Find where the given text appears and provide that cell's center as [x, y] coordinate. 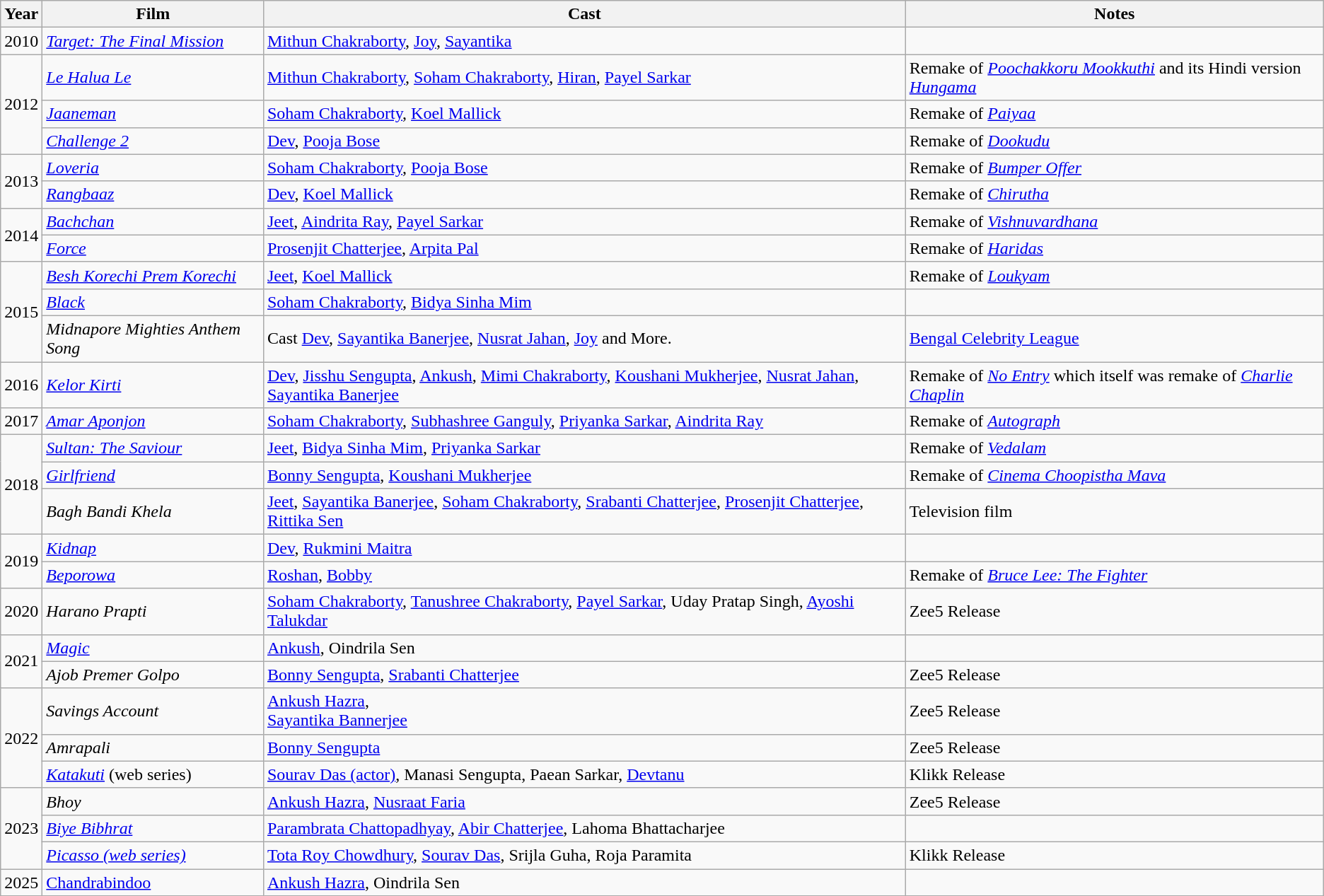
Ankush Hazra, Oindrila Sen [584, 882]
Magic [153, 648]
Bonny Sengupta [584, 747]
Bonny Sengupta, Srabanti Chatterjee [584, 675]
Jeet, Bidya Sinha Mim, Priyanka Sarkar [584, 448]
Bachchan [153, 221]
Roshan, Bobby [584, 575]
Besh Korechi Prem Korechi [153, 275]
Target: The Final Mission [153, 41]
Dev, Rukmini Maitra [584, 548]
Ankush Hazra,Sayantika Bannerjee [584, 711]
Remake of Poochakkoru Mookkuthi and its Hindi version Hungama [1115, 78]
2023 [21, 828]
Midnapore Mighties Anthem Song [153, 338]
2020 [21, 611]
Jaaneman [153, 114]
Bonny Sengupta, Koushani Mukherjee [584, 475]
Rangbaaz [153, 194]
Sourav Das (actor), Manasi Sengupta, Paean Sarkar, Devtanu [584, 774]
2018 [21, 485]
2015 [21, 311]
Mithun Chakraborty, Joy, Sayantika [584, 41]
2013 [21, 181]
Soham Chakraborty, Subhashree Ganguly, Priyanka Sarkar, Aindrita Ray [584, 421]
Soham Chakraborty, Pooja Bose [584, 168]
Black [153, 302]
Chandrabindoo [153, 882]
Remake of Dookudu [1115, 141]
2014 [21, 235]
Bhoy [153, 801]
Force [153, 248]
Picasso (web series) [153, 855]
Cast Dev, Sayantika Banerjee, Nusrat Jahan, Joy and More. [584, 338]
2017 [21, 421]
Mithun Chakraborty, Soham Chakraborty, Hiran, Payel Sarkar [584, 78]
Amrapali [153, 747]
Remake of Autograph [1115, 421]
Remake of Chirutha [1115, 194]
Year [21, 14]
Challenge 2 [153, 141]
Savings Account [153, 711]
Sultan: The Saviour [153, 448]
Kidnap [153, 548]
Soham Chakraborty, Koel Mallick [584, 114]
Dev, Jisshu Sengupta, Ankush, Mimi Chakraborty, Koushani Mukherjee, Nusrat Jahan, Sayantika Banerjee [584, 385]
Jeet, Koel Mallick [584, 275]
Ankush Hazra, Nusraat Faria [584, 801]
2025 [21, 882]
Beporowa [153, 575]
Soham Chakraborty, Tanushree Chakraborty, Payel Sarkar, Uday Pratap Singh, Ayoshi Talukdar [584, 611]
Girlfriend [153, 475]
Television film [1115, 512]
Harano Prapti [153, 611]
Cast [584, 14]
Amar Aponjon [153, 421]
2010 [21, 41]
Remake of Paiyaa [1115, 114]
Ankush, Oindrila Sen [584, 648]
Tota Roy Chowdhury, Sourav Das, Srijla Guha, Roja Paramita [584, 855]
Remake of Cinema Choopistha Mava [1115, 475]
Parambrata Chattopadhyay, Abir Chatterjee, Lahoma Bhattacharjee [584, 828]
Remake of Vedalam [1115, 448]
Katakuti (web series) [153, 774]
Notes [1115, 14]
Loveria [153, 168]
2021 [21, 661]
Bagh Bandi Khela [153, 512]
Remake of Bruce Lee: The Fighter [1115, 575]
Dev, Pooja Bose [584, 141]
Film [153, 14]
2022 [21, 738]
Soham Chakraborty, Bidya Sinha Mim [584, 302]
Dev, Koel Mallick [584, 194]
Remake of Loukyam [1115, 275]
Remake of Haridas [1115, 248]
Biye Bibhrat [153, 828]
2012 [21, 105]
Remake of No Entry which itself was remake of Charlie Chaplin [1115, 385]
Jeet, Aindrita Ray, Payel Sarkar [584, 221]
Le Halua Le [153, 78]
Kelor Kirti [153, 385]
2019 [21, 562]
Remake of Vishnuvardhana [1115, 221]
Bengal Celebrity League [1115, 338]
2016 [21, 385]
Prosenjit Chatterjee, Arpita Pal [584, 248]
Ajob Premer Golpo [153, 675]
Jeet, Sayantika Banerjee, Soham Chakraborty, Srabanti Chatterjee, Prosenjit Chatterjee, Rittika Sen [584, 512]
Remake of Bumper Offer [1115, 168]
